Extract the [x, y] coordinate from the center of the cell holding the provided text.  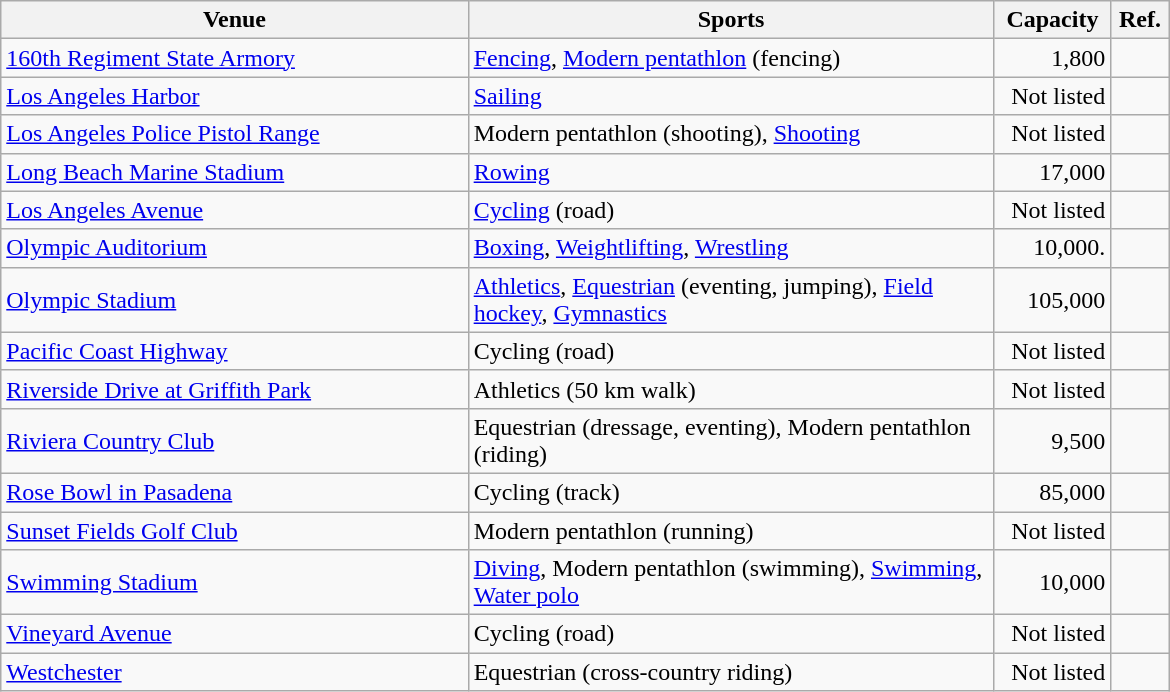
9,500 [1052, 440]
Olympic Stadium [234, 300]
Equestrian (cross-country riding) [731, 672]
Cycling (track) [731, 492]
Equestrian (dressage, eventing), Modern pentathlon (riding) [731, 440]
Sunset Fields Golf Club [234, 531]
85,000 [1052, 492]
160th Regiment State Armory [234, 58]
Modern pentathlon (running) [731, 531]
Los Angeles Police Pistol Range [234, 134]
Vineyard Avenue [234, 634]
1,800 [1052, 58]
Sports [731, 20]
Athletics (50 km walk) [731, 389]
Capacity [1052, 20]
Ref. [1140, 20]
Modern pentathlon (shooting), Shooting [731, 134]
Riviera Country Club [234, 440]
Olympic Auditorium [234, 248]
10,000 [1052, 582]
105,000 [1052, 300]
Fencing, Modern pentathlon (fencing) [731, 58]
Rowing [731, 172]
Diving, Modern pentathlon (swimming), Swimming, Water polo [731, 582]
Athletics, Equestrian (eventing, jumping), Field hockey, Gymnastics [731, 300]
Rose Bowl in Pasadena [234, 492]
Los Angeles Harbor [234, 96]
Long Beach Marine Stadium [234, 172]
Los Angeles Avenue [234, 210]
Westchester [234, 672]
Swimming Stadium [234, 582]
Boxing, Weightlifting, Wrestling [731, 248]
17,000 [1052, 172]
Riverside Drive at Griffith Park [234, 389]
10,000. [1052, 248]
Sailing [731, 96]
Venue [234, 20]
Pacific Coast Highway [234, 351]
